Return (x, y) of the center of cell containing provided text 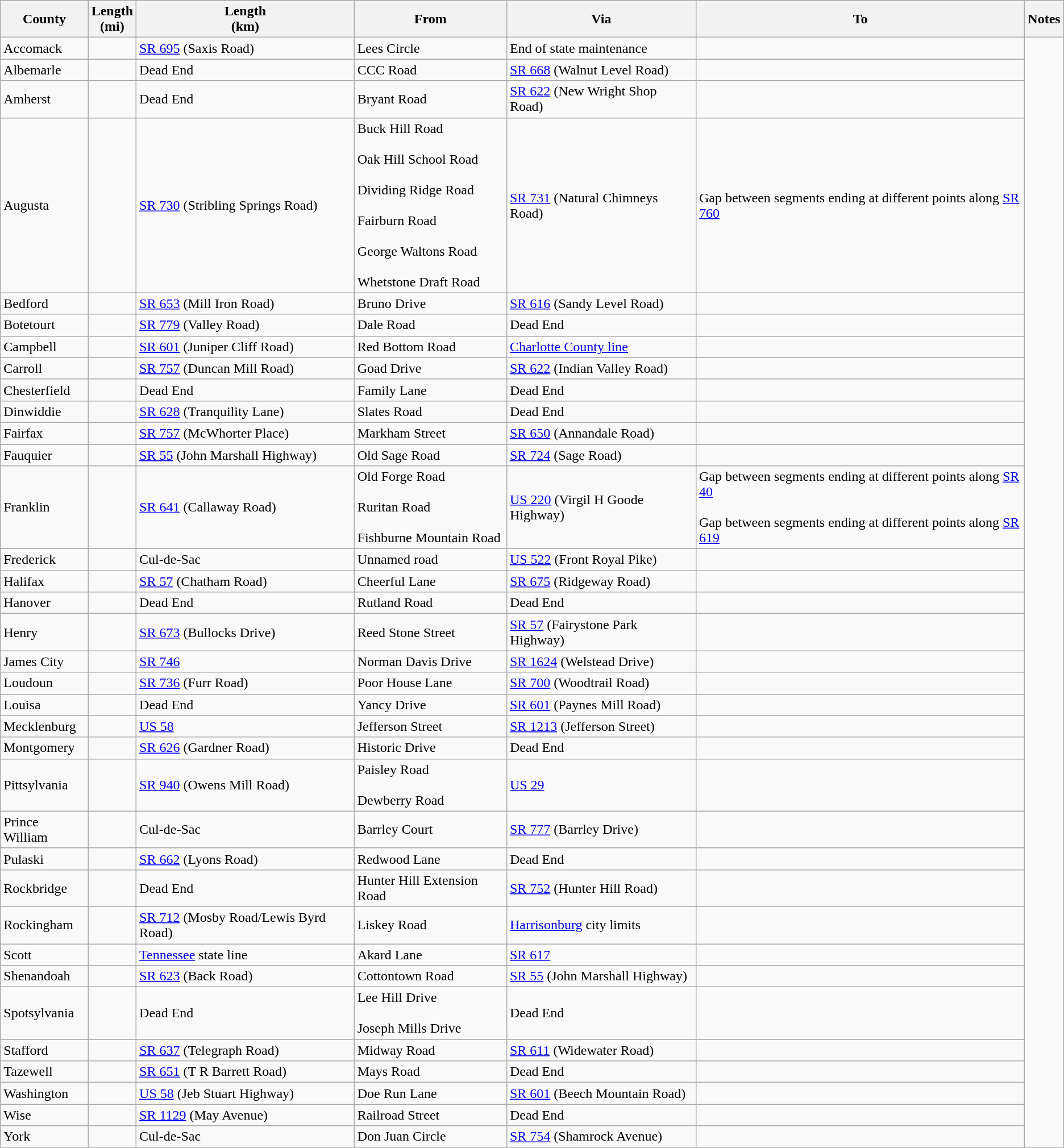
Akard Lane (430, 954)
SR 673 (Bullocks Drive) (246, 632)
US 522 (Front Royal Pike) (601, 560)
Rockbridge (44, 888)
SR 757 (Duncan Mill Road) (246, 368)
Family Lane (430, 390)
Montgomery (44, 748)
Amherst (44, 99)
Red Bottom Road (430, 347)
SR 623 (Back Road) (246, 976)
Stafford (44, 1050)
Frederick (44, 560)
Slates Road (430, 411)
To (860, 19)
SR 779 (Valley Road) (246, 325)
Lees Circle (430, 48)
Henry (44, 632)
Spotsylvania (44, 1013)
Mays Road (430, 1072)
Notes (1044, 19)
SR 1129 (May Avenue) (246, 1115)
SR 57 (Fairystone Park Highway) (601, 632)
Scott (44, 954)
SR 637 (Telegraph Road) (246, 1050)
SR 653 (Mill Iron Road) (246, 303)
Doe Run Lane (430, 1093)
Carroll (44, 368)
SR 641 (Callaway Road) (246, 508)
Loudoun (44, 683)
SR 731 (Natural Chimneys Road) (601, 205)
Cottontown Road (430, 976)
SR 700 (Woodtrail Road) (601, 683)
SR 1213 (Jefferson Street) (601, 726)
Tazewell (44, 1072)
SR 746 (246, 662)
Halifax (44, 581)
Gap between segments ending at different points along SR 760 (860, 205)
Via (601, 19)
SR 724 (Sage Road) (601, 455)
SR 601 (Paynes Mill Road) (601, 705)
Dale Road (430, 325)
Pittsylvania (44, 785)
SR 628 (Tranquility Lane) (246, 411)
Rockingham (44, 925)
Chesterfield (44, 390)
SR 730 (Stribling Springs Road) (246, 205)
SR 601 (Beech Mountain Road) (601, 1093)
Length(km) (246, 19)
Length(mi) (112, 19)
Campbell (44, 347)
SR 940 (Owens Mill Road) (246, 785)
County (44, 19)
Railroad Street (430, 1115)
Prince William (44, 830)
Fauquier (44, 455)
Lee Hill DriveJoseph Mills Drive (430, 1013)
US 58 (Jeb Stuart Highway) (246, 1093)
SR 626 (Gardner Road) (246, 748)
SR 650 (Annandale Road) (601, 433)
SR 651 (T R Barrett Road) (246, 1072)
SR 611 (Widewater Road) (601, 1050)
James City (44, 662)
SR 777 (Barrley Drive) (601, 830)
End of state maintenance (601, 48)
Tennessee state line (246, 954)
Shenandoah (44, 976)
Botetourt (44, 325)
SR 668 (Walnut Level Road) (601, 70)
Bedford (44, 303)
Old Sage Road (430, 455)
From (430, 19)
Pulaski (44, 859)
Albemarle (44, 70)
SR 662 (Lyons Road) (246, 859)
Don Juan Circle (430, 1137)
SR 757 (McWhorter Place) (246, 433)
York (44, 1137)
Bryant Road (430, 99)
US 29 (601, 785)
SR 754 (Shamrock Avenue) (601, 1137)
Old Forge RoadRuritan RoadFishburne Mountain Road (430, 508)
Dinwiddie (44, 411)
Augusta (44, 205)
Mecklenburg (44, 726)
SR 736 (Furr Road) (246, 683)
CCC Road (430, 70)
Cheerful Lane (430, 581)
Accomack (44, 48)
Historic Drive (430, 748)
Yancy Drive (430, 705)
Rutland Road (430, 603)
SR 617 (601, 954)
Paisley RoadDewberry Road (430, 785)
Redwood Lane (430, 859)
Louisa (44, 705)
Gap between segments ending at different points along SR 40Gap between segments ending at different points along SR 619 (860, 508)
Barrley Court (430, 830)
US 220 (Virgil H Goode Highway) (601, 508)
Bruno Drive (430, 303)
US 58 (246, 726)
Charlotte County line (601, 347)
SR 752 (Hunter Hill Road) (601, 888)
Hunter Hill Extension Road (430, 888)
Buck Hill RoadOak Hill School RoadDividing Ridge RoadFairburn RoadGeorge Waltons RoadWhetstone Draft Road (430, 205)
Washington (44, 1093)
SR 616 (Sandy Level Road) (601, 303)
SR 622 (Indian Valley Road) (601, 368)
Reed Stone Street (430, 632)
SR 622 (New Wright Shop Road) (601, 99)
Harrisonburg city limits (601, 925)
Poor House Lane (430, 683)
Jefferson Street (430, 726)
Wise (44, 1115)
Franklin (44, 508)
Unnamed road (430, 560)
Hanover (44, 603)
SR 57 (Chatham Road) (246, 581)
Goad Drive (430, 368)
SR 675 (Ridgeway Road) (601, 581)
Fairfax (44, 433)
SR 601 (Juniper Cliff Road) (246, 347)
SR 1624 (Welstead Drive) (601, 662)
SR 712 (Mosby Road/Lewis Byrd Road) (246, 925)
Midway Road (430, 1050)
Markham Street (430, 433)
SR 695 (Saxis Road) (246, 48)
Norman Davis Drive (430, 662)
Liskey Road (430, 925)
